For the text-containing cell, return its midpoint in [X, Y] coordinate format. 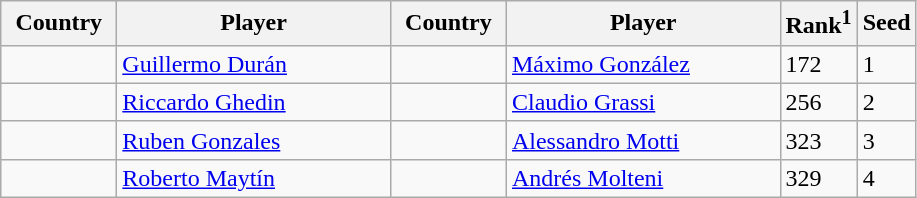
Máximo González [643, 64]
Alessandro Motti [643, 140]
Rank1 [818, 24]
Guillermo Durán [254, 64]
3 [886, 140]
Roberto Maytín [254, 178]
Claudio Grassi [643, 102]
323 [818, 140]
Riccardo Ghedin [254, 102]
Andrés Molteni [643, 178]
Ruben Gonzales [254, 140]
256 [818, 102]
4 [886, 178]
172 [818, 64]
329 [818, 178]
2 [886, 102]
1 [886, 64]
Seed [886, 24]
